Determine the [X, Y] coordinate at the center of the cell enclosing the given text.  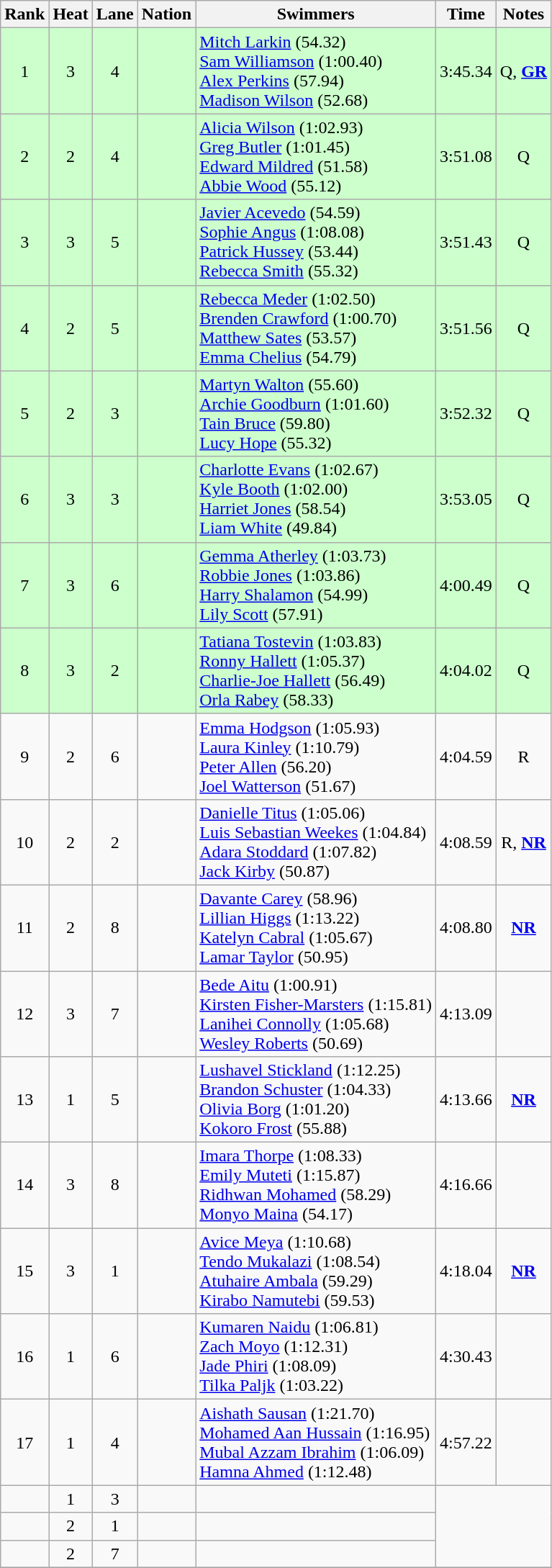
Martyn Walton (55.60)Archie Goodburn (1:01.60)Tain Bruce (59.80)Lucy Hope (55.32) [316, 413]
Imara Thorpe (1:08.33)Emily Muteti (1:15.87)Ridhwan Mohamed (58.29)Monyo Maina (54.17) [316, 1185]
Lane [115, 14]
13 [24, 1100]
3:53.05 [466, 500]
4:30.43 [466, 1356]
R, NR [523, 842]
4:18.04 [466, 1271]
Rebecca Meder (1:02.50)Brenden Crawford (1:00.70)Matthew Sates (53.57)Emma Chelius (54.79) [316, 328]
12 [24, 1014]
Mitch Larkin (54.32)Sam Williamson (1:00.40)Alex Perkins (57.94)Madison Wilson (52.68) [316, 71]
3:45.34 [466, 71]
11 [24, 927]
4:57.22 [466, 1443]
Davante Carey (58.96)Lillian Higgs (1:13.22)Katelyn Cabral (1:05.67)Lamar Taylor (50.95) [316, 927]
Charlotte Evans (1:02.67)Kyle Booth (1:02.00)Harriet Jones (58.54)Liam White (49.84) [316, 500]
Heat [71, 14]
Tatiana Tostevin (1:03.83)Ronny Hallett (1:05.37)Charlie-Joe Hallett (56.49)Orla Rabey (58.33) [316, 671]
Notes [523, 14]
Alicia Wilson (1:02.93)Greg Butler (1:01.45)Edward Mildred (51.58)Abbie Wood (55.12) [316, 157]
3:52.32 [466, 413]
4:04.59 [466, 756]
Avice Meya (1:10.68)Tendo Mukalazi (1:08.54)Atuhaire Ambala (59.29)Kirabo Namutebi (59.53) [316, 1271]
Lushavel Stickland (1:12.25) Brandon Schuster (1:04.33)Olivia Borg (1:01.20)Kokoro Frost (55.88) [316, 1100]
16 [24, 1356]
R [523, 756]
Bede Aitu (1:00.91)Kirsten Fisher-Marsters (1:15.81)Lanihei Connolly (1:05.68)Wesley Roberts (50.69) [316, 1014]
17 [24, 1443]
Swimmers [316, 14]
Gemma Atherley (1:03.73)Robbie Jones (1:03.86)Harry Shalamon (54.99)Lily Scott (57.91) [316, 585]
Javier Acevedo (54.59)Sophie Angus (1:08.08)Patrick Hussey (53.44)Rebecca Smith (55.32) [316, 242]
3:51.43 [466, 242]
Emma Hodgson (1:05.93)Laura Kinley (1:10.79)Peter Allen (56.20)Joel Watterson (51.67) [316, 756]
4:00.49 [466, 585]
4:13.66 [466, 1100]
4:08.59 [466, 842]
Aishath Sausan (1:21.70)Mohamed Aan Hussain (1:16.95)Mubal Azzam Ibrahim (1:06.09)Hamna Ahmed (1:12.48) [316, 1443]
Kumaren Naidu (1:06.81)Zach Moyo (1:12.31)Jade Phiri (1:08.09)Tilka Paljk (1:03.22) [316, 1356]
3:51.56 [466, 328]
Q, GR [523, 71]
4:13.09 [466, 1014]
10 [24, 842]
Time [466, 14]
Danielle Titus (1:05.06)Luis Sebastian Weekes (1:04.84)Adara Stoddard (1:07.82)Jack Kirby (50.87) [316, 842]
4:16.66 [466, 1185]
4:04.02 [466, 671]
14 [24, 1185]
Nation [166, 14]
Rank [24, 14]
4:08.80 [466, 927]
3:51.08 [466, 157]
9 [24, 756]
15 [24, 1271]
